Find where the given text appears and provide that cell's center as (x, y) coordinate. 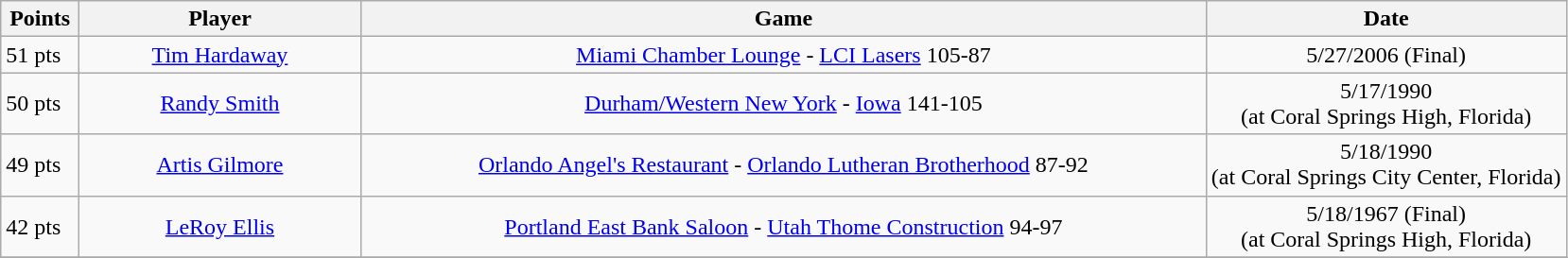
51 pts (40, 55)
5/18/1990 (at Coral Springs City Center, Florida) (1386, 164)
Artis Gilmore (220, 164)
Portland East Bank Saloon - Utah Thome Construction 94-97 (783, 227)
5/18/1967 (Final) (at Coral Springs High, Florida) (1386, 227)
Randy Smith (220, 104)
Tim Hardaway (220, 55)
Date (1386, 19)
LeRoy Ellis (220, 227)
Game (783, 19)
Orlando Angel's Restaurant - Orlando Lutheran Brotherhood 87-92 (783, 164)
5/17/1990 (at Coral Springs High, Florida) (1386, 104)
Player (220, 19)
42 pts (40, 227)
Miami Chamber Lounge - LCI Lasers 105-87 (783, 55)
49 pts (40, 164)
50 pts (40, 104)
Durham/Western New York - Iowa 141-105 (783, 104)
Points (40, 19)
5/27/2006 (Final) (1386, 55)
